Scan for the cell matching the given text and deliver its (x, y) coordinate at center. 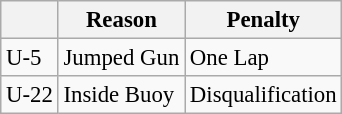
Reason (121, 20)
One Lap (264, 58)
U-22 (30, 95)
Penalty (264, 20)
Inside Buoy (121, 95)
Jumped Gun (121, 58)
U-5 (30, 58)
Disqualification (264, 95)
